Output the [x, y] coordinate of the center of the cell containing the given text.  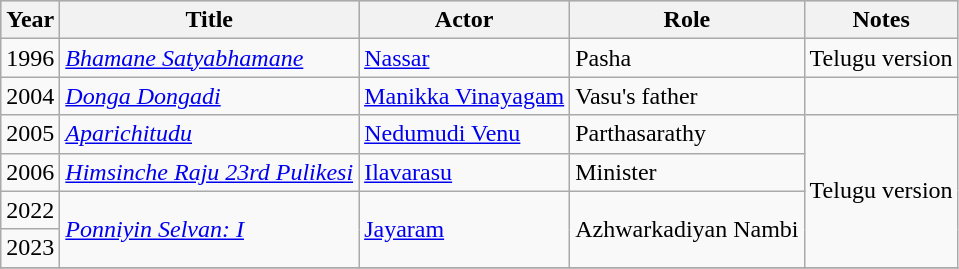
Ponniyin Selvan: I [210, 229]
Manikka Vinayagam [464, 96]
2005 [30, 134]
Pasha [687, 58]
Jayaram [464, 229]
2004 [30, 96]
1996 [30, 58]
Vasu's father [687, 96]
Role [687, 20]
Nedumudi Venu [464, 134]
Nassar [464, 58]
Minister [687, 172]
Notes [881, 20]
Parthasarathy [687, 134]
Azhwarkadiyan Nambi [687, 229]
Donga Dongadi [210, 96]
Actor [464, 20]
2022 [30, 210]
Himsinche Raju 23rd Pulikesi [210, 172]
Ilavarasu [464, 172]
2006 [30, 172]
Aparichitudu [210, 134]
Bhamane Satyabhamane [210, 58]
2023 [30, 248]
Title [210, 20]
Year [30, 20]
